Capture the cell that displays the provided text and extract its (x, y) central coordinate. 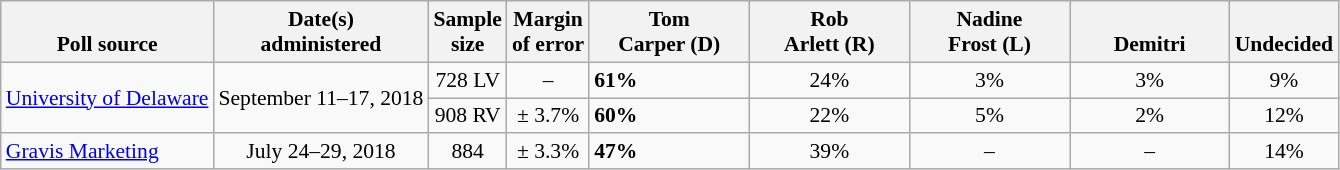
± 3.3% (548, 152)
NadineFrost (L) (989, 32)
RobArlett (R) (829, 32)
TomCarper (D) (669, 32)
University of Delaware (108, 98)
Undecided (1284, 32)
14% (1284, 152)
12% (1284, 116)
September 11–17, 2018 (320, 98)
± 3.7% (548, 116)
47% (669, 152)
884 (467, 152)
9% (1284, 80)
July 24–29, 2018 (320, 152)
5% (989, 116)
2% (1150, 116)
908 RV (467, 116)
Gravis Marketing (108, 152)
39% (829, 152)
61% (669, 80)
Marginof error (548, 32)
24% (829, 80)
Date(s)administered (320, 32)
60% (669, 116)
Samplesize (467, 32)
728 LV (467, 80)
Demitri (1150, 32)
22% (829, 116)
Poll source (108, 32)
